Extract the [X, Y] coordinate from the center of the cell holding the provided text.  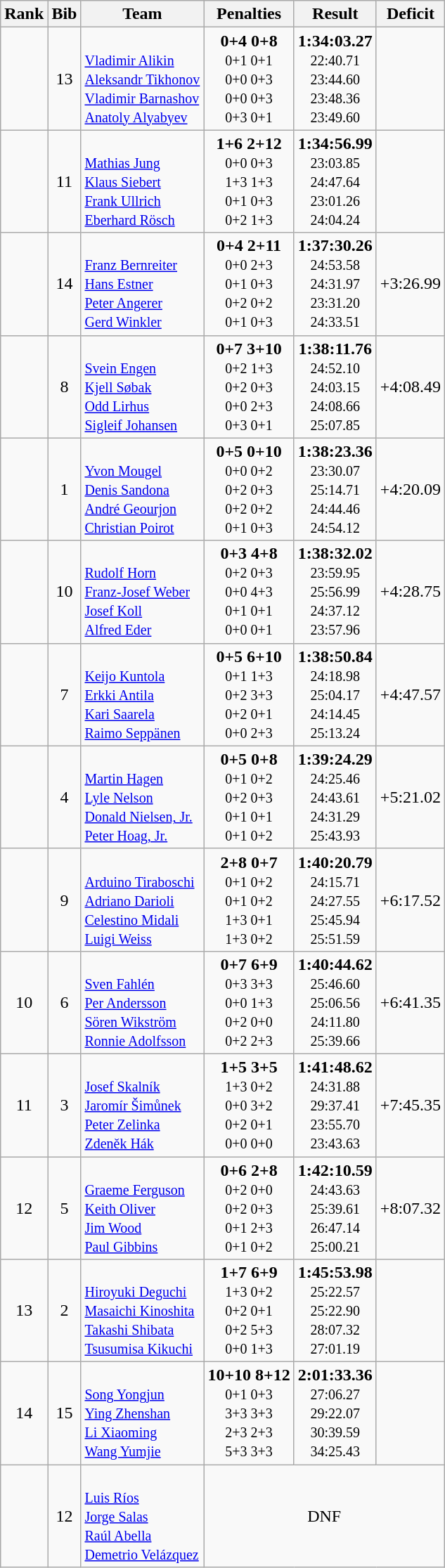
2+8 0+70+1 0+20+1 0+21+3 0+11+3 0+2 [249, 900]
+6:17.52 [411, 900]
Penalties [249, 14]
0+5 6+100+1 1+30+2 3+30+2 0+10+0 2+3 [249, 694]
0+4 2+110+0 2+30+1 0+30+2 0+20+1 0+3 [249, 284]
0+7 6+90+3 3+30+0 1+30+2 0+00+2 2+3 [249, 1002]
1:40:44.6225:46.6025:06.5624:11.8025:39.66 [335, 1002]
+4:47.57 [411, 694]
6 [65, 1002]
8 [65, 387]
10+10 8+120+1 0+33+3 3+32+3 2+35+3 3+3 [249, 1413]
Luis RíosJorge SalasRaúl AbellaDemetrio Velázquez [142, 1516]
Song YongjunYing ZhenshanLi XiaomingWang Yumjie [142, 1413]
1:38:32.0223:59.9525:56.9924:37.1223:57.96 [335, 592]
DNF [325, 1516]
Josef SkalníkJaromír ŠimůnekPeter ZelinkaZdeněk Hák [142, 1105]
Keijo KuntolaErkki AntilaKari SaarelaRaimo Seppänen [142, 694]
Svein EngenKjell SøbakOdd LirhusSigleif Johansen [142, 387]
+6:41.35 [411, 1002]
Bib [65, 14]
Vladimir AlikinAleksandr TikhonovVladimir BarnashovAnatoly Alyabyev [142, 79]
+4:08.49 [411, 387]
4 [65, 797]
+5:21.02 [411, 797]
1:37:30.2624:53.5824:31.9723:31.2024:33.51 [335, 284]
Franz BernreiterHans EstnerPeter AngererGerd Winkler [142, 284]
1:38:11.7624:52.1024:03.1524:08.6625:07.85 [335, 387]
1:42:10.5924:43.6325:39.6126:47.1425:00.21 [335, 1208]
1+5 3+51+3 0+20+0 3+20+2 0+10+0 0+0 [249, 1105]
0+5 0+100+0 0+20+2 0+30+2 0+20+1 0+3 [249, 489]
1:40:20.7924:15.7124:27.5525:45.9425:51.59 [335, 900]
1+7 6+91+3 0+20+2 0+10+2 5+30+0 1+3 [249, 1311]
1:34:03.2722:40.7123:44.6023:48.3623:49.60 [335, 79]
0+5 0+80+1 0+20+2 0+30+1 0+10+1 0+2 [249, 797]
0+4 0+80+1 0+10+0 0+30+0 0+30+3 0+1 [249, 79]
1+6 2+120+0 0+31+3 1+30+1 0+30+2 1+3 [249, 181]
0+6 2+80+2 0+00+2 0+30+1 2+30+1 0+2 [249, 1208]
Sven FahlénPer AnderssonSören WikströmRonnie Adolfsson [142, 1002]
1:45:53.9825:22.5725:22.9028:07.3227:01.19 [335, 1311]
+8:07.32 [411, 1208]
7 [65, 694]
Rudolf HornFranz-Josef WeberJosef KollAlfred Eder [142, 592]
0+3 4+80+2 0+30+0 4+30+1 0+10+0 0+1 [249, 592]
1:34:56.9923:03.8524:47.6423:01.2624:04.24 [335, 181]
Deficit [411, 14]
15 [65, 1413]
Yvon MougelDenis SandonaAndré GeourjonChristian Poirot [142, 489]
2:01:33.3627:06.2729:22.0730:39.5934:25.43 [335, 1413]
2 [65, 1311]
+4:20.09 [411, 489]
5 [65, 1208]
+3:26.99 [411, 284]
+7:45.35 [411, 1105]
Martin HagenLyle NelsonDonald Nielsen, Jr.Peter Hoag, Jr. [142, 797]
+4:28.75 [411, 592]
Mathias JungKlaus SiebertFrank UllrichEberhard Rösch [142, 181]
9 [65, 900]
Result [335, 14]
Hiroyuki DeguchiMasaichi KinoshitaTakashi ShibataTsusumisa Kikuchi [142, 1311]
1:38:50.8424:18.9825:04.1724:14.4525:13.24 [335, 694]
Team [142, 14]
1 [65, 489]
1:39:24.2924:25.4624:43.6124:31.2925:43.93 [335, 797]
Arduino TiraboschiAdriano DarioliCelestino MidaliLuigi Weiss [142, 900]
1:38:23.3623:30.0725:14.7124:44.4624:54.12 [335, 489]
Graeme FergusonKeith OliverJim WoodPaul Gibbins [142, 1208]
3 [65, 1105]
Rank [24, 14]
0+7 3+100+2 1+30+2 0+30+0 2+30+3 0+1 [249, 387]
1:41:48.6224:31.8829:37.4123:55.7023:43.63 [335, 1105]
